Identify which cell holds the provided text, then report its (x, y) central coordinate. 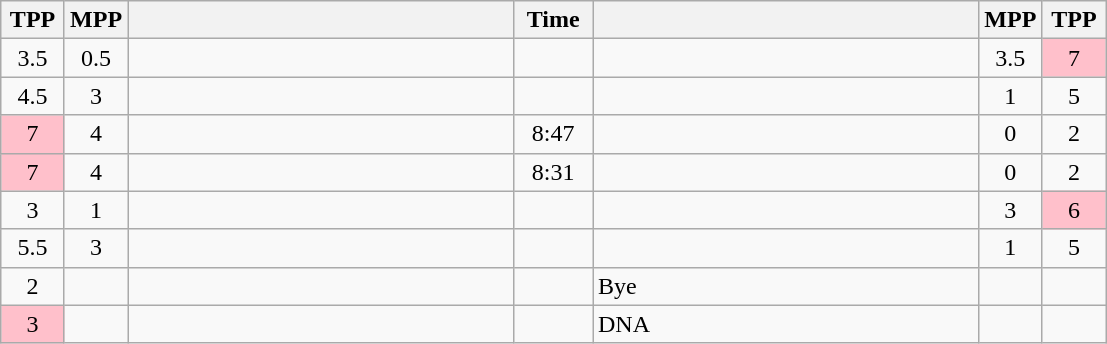
6 (1074, 210)
8:47 (554, 134)
Bye (785, 286)
0.5 (96, 58)
5.5 (33, 248)
Time (554, 20)
4.5 (33, 96)
DNA (785, 324)
8:31 (554, 172)
